Output the [X, Y] coordinate of the center of the cell containing the given text.  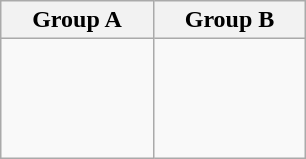
Group B [230, 20]
Group A [78, 20]
